Identify which cell holds the provided text, then report its [X, Y] central coordinate. 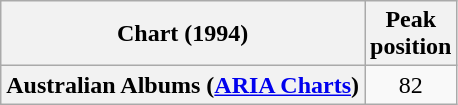
Australian Albums (ARIA Charts) [183, 85]
Peakposition [411, 34]
82 [411, 85]
Chart (1994) [183, 34]
